Determine the (X, Y) coordinate at the center of the cell enclosing the given text.  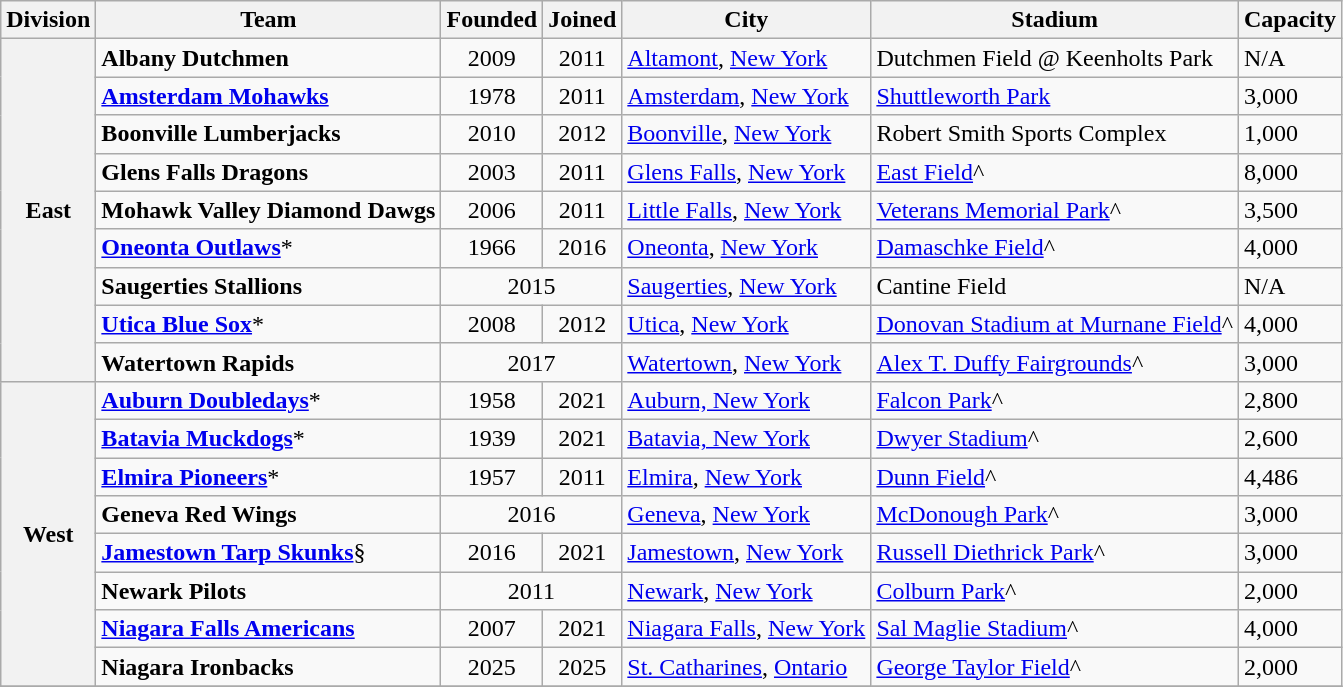
Alex T. Duffy Fairgrounds^ (1055, 362)
Colburn Park^ (1055, 591)
Elmira Pioneers* (268, 477)
Batavia, New York (746, 438)
2008 (492, 324)
Dutchmen Field @ Keenholts Park (1055, 58)
Shuttleworth Park (1055, 96)
Niagara Falls, New York (746, 629)
Watertown, New York (746, 362)
2010 (492, 134)
Cantine Field (1055, 286)
Utica, New York (746, 324)
2007 (492, 629)
1966 (492, 248)
East Field^ (1055, 172)
Joined (582, 20)
Dunn Field^ (1055, 477)
Saugerties Stallions (268, 286)
Niagara Falls Americans (268, 629)
2006 (492, 210)
1939 (492, 438)
Capacity (1290, 20)
Boonville, New York (746, 134)
Falcon Park^ (1055, 400)
3,500 (1290, 210)
East (48, 210)
Stadium (1055, 20)
1958 (492, 400)
Watertown Rapids (268, 362)
Altamont, New York (746, 58)
2003 (492, 172)
Veterans Memorial Park^ (1055, 210)
Newark, New York (746, 591)
Sal Maglie Stadium^ (1055, 629)
Auburn Doubledays* (268, 400)
Albany Dutchmen (268, 58)
Elmira, New York (746, 477)
Division (48, 20)
Niagara Ironbacks (268, 667)
Batavia Muckdogs* (268, 438)
Donovan Stadium at Murnane Field^ (1055, 324)
City (746, 20)
Glens Falls Dragons (268, 172)
Utica Blue Sox* (268, 324)
Auburn, New York (746, 400)
Geneva, New York (746, 515)
1957 (492, 477)
Jamestown, New York (746, 553)
Glens Falls, New York (746, 172)
8,000 (1290, 172)
1,000 (1290, 134)
Geneva Red Wings (268, 515)
Mohawk Valley Diamond Dawgs (268, 210)
Newark Pilots (268, 591)
McDonough Park^ (1055, 515)
Amsterdam, New York (746, 96)
Oneonta Outlaws* (268, 248)
2009 (492, 58)
Amsterdam Mohawks (268, 96)
Russell Diethrick Park^ (1055, 553)
Oneonta, New York (746, 248)
2017 (532, 362)
Team (268, 20)
Robert Smith Sports Complex (1055, 134)
2,600 (1290, 438)
Saugerties, New York (746, 286)
1978 (492, 96)
4,486 (1290, 477)
Founded (492, 20)
George Taylor Field^ (1055, 667)
Little Falls, New York (746, 210)
West (48, 533)
Boonville Lumberjacks (268, 134)
2,800 (1290, 400)
Dwyer Stadium^ (1055, 438)
St. Catharines, Ontario (746, 667)
2015 (532, 286)
Damaschke Field^ (1055, 248)
Jamestown Tarp Skunks§ (268, 553)
